Provide the (x, y) coordinate of the cell's center where the given text is located.  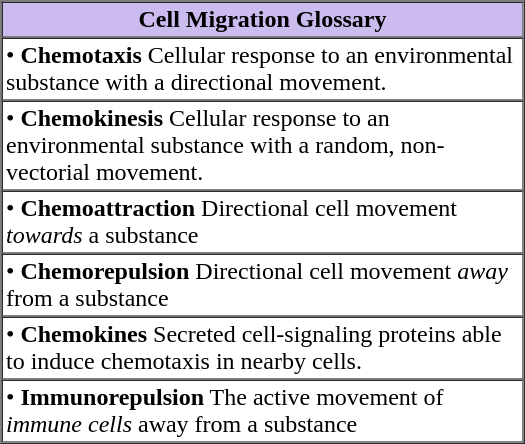
• Immunorepulsion The active movement of immune cells away from a substance (263, 412)
• Chemokines Secreted cell-signaling proteins able to induce chemotaxis in nearby cells. (263, 348)
• Chemorepulsion Directional cell movement away from a substance (263, 286)
Cell Migration Glossary (263, 20)
• Chemokinesis Cellular response to an environmental substance with a random, non-vectorial movement. (263, 145)
• Chemotaxis Cellular response to an environmental substance with a directional movement. (263, 70)
• Chemoattraction Directional cell movement towards a substance (263, 222)
